Detect which cell encompasses the target text, then output its [X, Y] center coordinate. 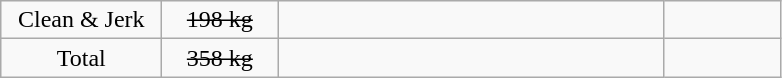
Clean & Jerk [82, 20]
Total [82, 58]
198 kg [220, 20]
358 kg [220, 58]
